Search for the cell housing the specified text and yield its (x, y) center coordinate. 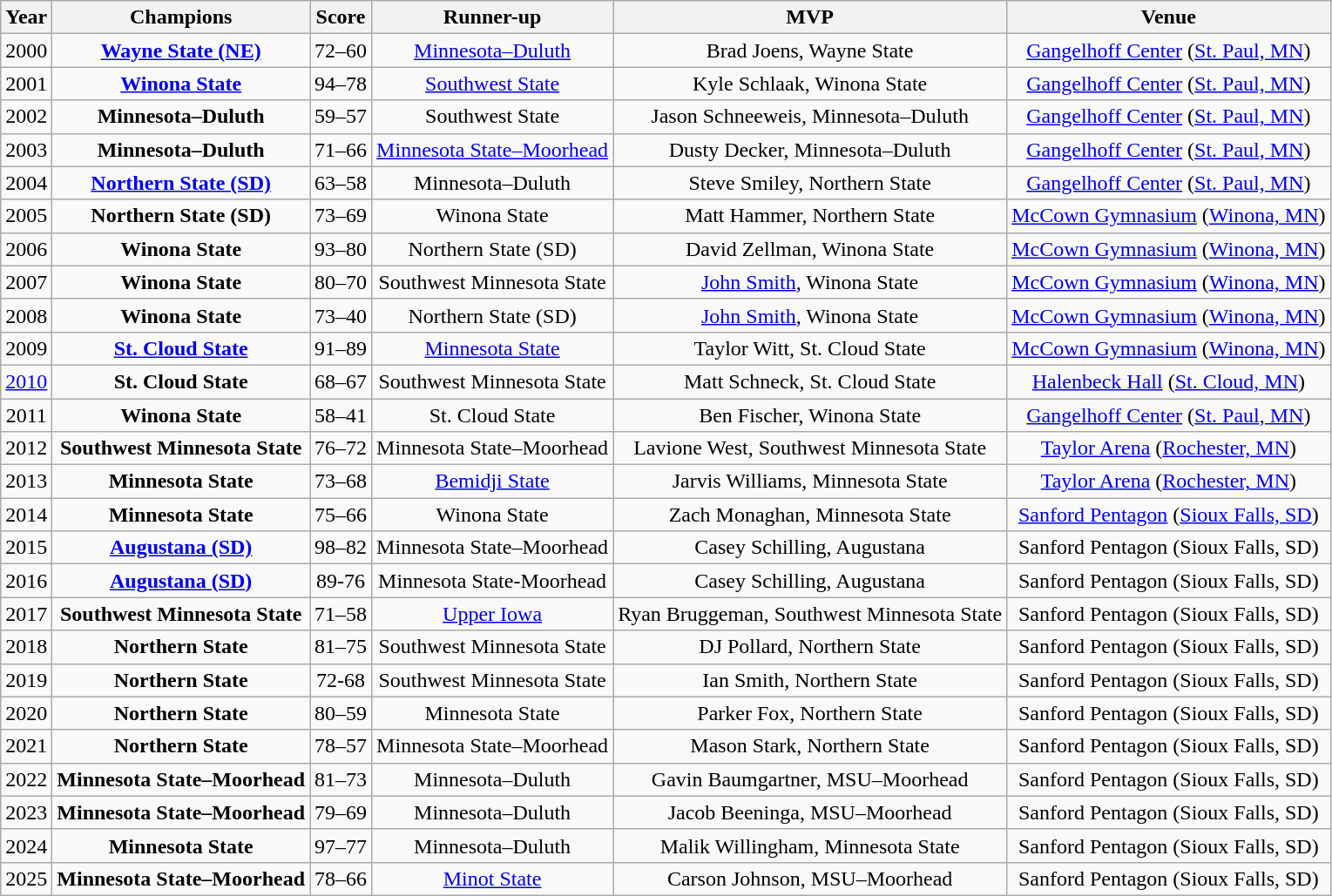
81–75 (341, 647)
Jarvis Williams, Minnesota State (810, 482)
73–40 (341, 315)
2005 (26, 216)
Lavione West, Southwest Minnesota State (810, 448)
97–77 (341, 845)
Kyle Schlaak, Winona State (810, 84)
98–82 (341, 548)
Minnesota State-Moorhead (493, 581)
72-68 (341, 680)
2019 (26, 680)
Matt Hammer, Northern State (810, 216)
58–41 (341, 415)
Parker Fox, Northern State (810, 713)
2003 (26, 150)
2002 (26, 117)
2001 (26, 84)
63–58 (341, 183)
2016 (26, 581)
2013 (26, 482)
94–78 (341, 84)
71–58 (341, 614)
2010 (26, 381)
DJ Pollard, Northern State (810, 647)
81–73 (341, 779)
Upper Iowa (493, 614)
2023 (26, 812)
68–67 (341, 381)
2021 (26, 746)
93–80 (341, 249)
Ben Fischer, Winona State (810, 415)
2020 (26, 713)
2014 (26, 515)
Dusty Decker, Minnesota–Duluth (810, 150)
Mason Stark, Northern State (810, 746)
Runner-up (493, 17)
Jacob Beeninga, MSU–Moorhead (810, 812)
78–66 (341, 879)
Brad Joens, Wayne State (810, 51)
2000 (26, 51)
2008 (26, 315)
80–70 (341, 282)
2004 (26, 183)
Venue (1169, 17)
2011 (26, 415)
78–57 (341, 746)
2015 (26, 548)
72–60 (341, 51)
MVP (810, 17)
Champions (181, 17)
71–66 (341, 150)
Halenbeck Hall (St. Cloud, MN) (1169, 381)
Bemidji State (493, 482)
2006 (26, 249)
2024 (26, 845)
Minot State (493, 879)
Gavin Baumgartner, MSU–Moorhead (810, 779)
59–57 (341, 117)
73–69 (341, 216)
Zach Monaghan, Minnesota State (810, 515)
Carson Johnson, MSU–Moorhead (810, 879)
Jason Schneeweis, Minnesota–Duluth (810, 117)
76–72 (341, 448)
75–66 (341, 515)
Wayne State (NE) (181, 51)
2025 (26, 879)
Matt Schneck, St. Cloud State (810, 381)
2009 (26, 348)
73–68 (341, 482)
2018 (26, 647)
Ryan Bruggeman, Southwest Minnesota State (810, 614)
Ian Smith, Northern State (810, 680)
2017 (26, 614)
2007 (26, 282)
89-76 (341, 581)
79–69 (341, 812)
David Zellman, Winona State (810, 249)
Score (341, 17)
80–59 (341, 713)
Year (26, 17)
Malik Willingham, Minnesota State (810, 845)
2012 (26, 448)
Taylor Witt, St. Cloud State (810, 348)
91–89 (341, 348)
2022 (26, 779)
Steve Smiley, Northern State (810, 183)
